For the text-containing cell, return its midpoint in (x, y) coordinate format. 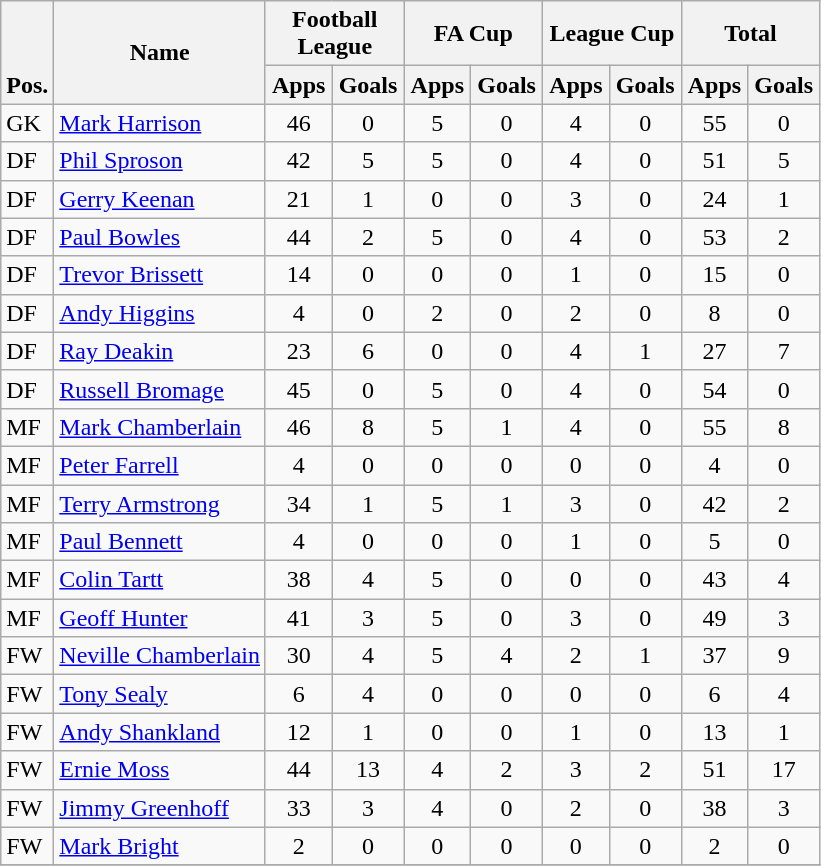
Geoff Hunter (160, 618)
Russell Bromage (160, 389)
34 (298, 503)
41 (298, 618)
Gerry Keenan (160, 199)
37 (714, 656)
23 (298, 351)
Mark Chamberlain (160, 427)
17 (784, 770)
27 (714, 351)
15 (714, 275)
43 (714, 580)
30 (298, 656)
Tony Sealy (160, 694)
24 (714, 199)
Total (750, 34)
33 (298, 808)
Jimmy Greenhoff (160, 808)
Paul Bennett (160, 542)
Neville Chamberlain (160, 656)
Ray Deakin (160, 351)
Football League (334, 34)
49 (714, 618)
Phil Sproson (160, 161)
League Cup (612, 34)
Ernie Moss (160, 770)
Andy Shankland (160, 732)
53 (714, 237)
Pos. (28, 52)
Peter Farrell (160, 465)
Mark Harrison (160, 123)
GK (28, 123)
Name (160, 52)
54 (714, 389)
Mark Bright (160, 846)
Andy Higgins (160, 313)
Trevor Brissett (160, 275)
7 (784, 351)
12 (298, 732)
FA Cup (474, 34)
14 (298, 275)
Paul Bowles (160, 237)
21 (298, 199)
Colin Tartt (160, 580)
45 (298, 389)
9 (784, 656)
Terry Armstrong (160, 503)
